Extract the [x, y] coordinate from the center of the cell holding the provided text.  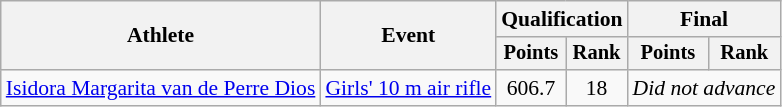
Girls' 10 m air rifle [408, 88]
Qualification [562, 19]
Did not advance [704, 88]
Athlete [161, 36]
Event [408, 36]
18 [597, 88]
Final [704, 19]
Isidora Margarita van de Perre Dios [161, 88]
606.7 [530, 88]
